Search for the cell housing the specified text and yield its (x, y) center coordinate. 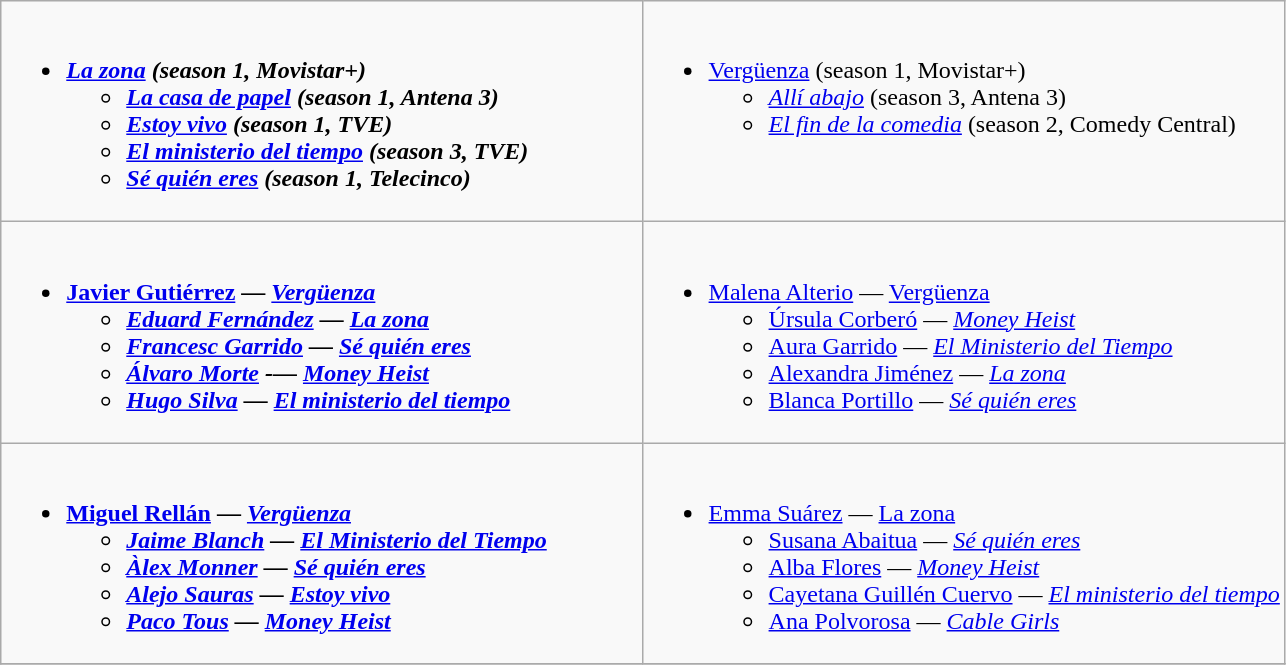
Miguel Rellán — VergüenzaJaime Blanch — El Ministerio del TiempoÀlex Monner — Sé quién eresAlejo Sauras — Estoy vivoPaco Tous — Money Heist (322, 554)
Vergüenza (season 1, Movistar+)Allí abajo (season 3, Antena 3)El fin de la comedia (season 2, Comedy Central) (964, 112)
